Detect which cell encompasses the target text, then output its [x, y] center coordinate. 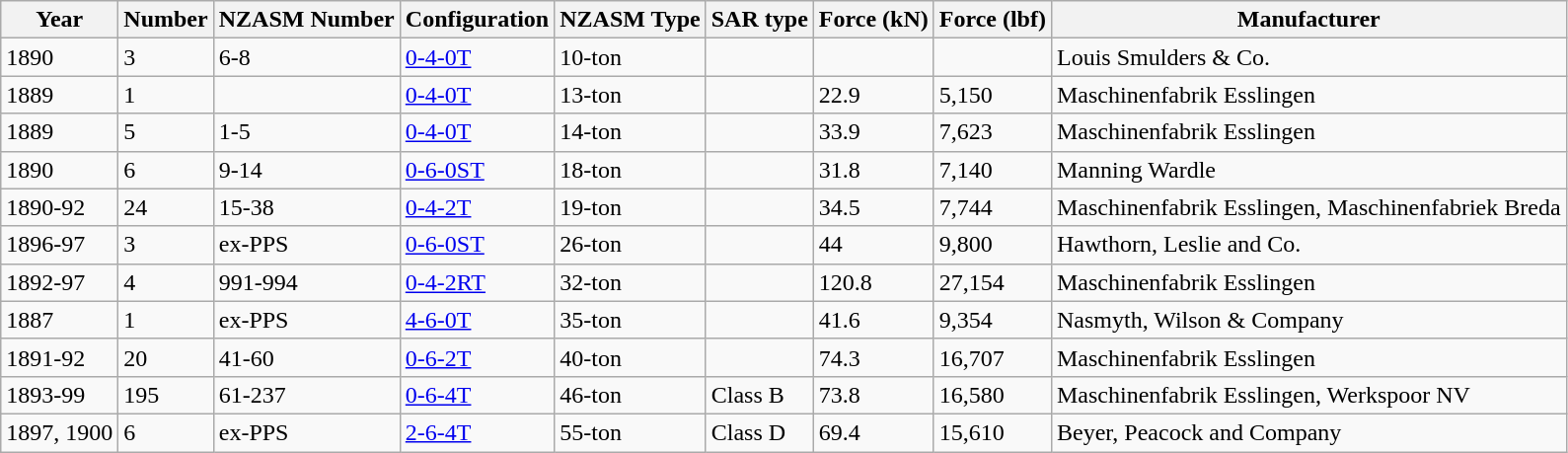
Force (kN) [873, 20]
55-ton [631, 432]
69.4 [873, 432]
0-6-4T [477, 395]
Manufacturer [1308, 20]
120.8 [873, 282]
33.9 [873, 132]
35-ton [631, 320]
1-5 [306, 132]
1893-99 [59, 395]
9-14 [306, 170]
Class B [760, 395]
16,580 [993, 395]
Beyer, Peacock and Company [1308, 432]
14-ton [631, 132]
991-994 [306, 282]
27,154 [993, 282]
0-4-2RT [477, 282]
46-ton [631, 395]
195 [166, 395]
Class D [760, 432]
Configuration [477, 20]
20 [166, 357]
1887 [59, 320]
Manning Wardle [1308, 170]
9,800 [993, 245]
24 [166, 207]
7,140 [993, 170]
22.9 [873, 95]
Hawthorn, Leslie and Co. [1308, 245]
74.3 [873, 357]
9,354 [993, 320]
13-ton [631, 95]
Year [59, 20]
0-4-2T [477, 207]
5,150 [993, 95]
10-ton [631, 57]
18-ton [631, 170]
1890-92 [59, 207]
26-ton [631, 245]
44 [873, 245]
16,707 [993, 357]
0-6-2T [477, 357]
61-237 [306, 395]
7,623 [993, 132]
Force (lbf) [993, 20]
7,744 [993, 207]
34.5 [873, 207]
Number [166, 20]
4-6-0T [477, 320]
Nasmyth, Wilson & Company [1308, 320]
32-ton [631, 282]
40-ton [631, 357]
NZASM Type [631, 20]
15,610 [993, 432]
4 [166, 282]
NZASM Number [306, 20]
Louis Smulders & Co. [1308, 57]
1892-97 [59, 282]
Maschinenfabrik Esslingen, Maschinenfabriek Breda [1308, 207]
6-8 [306, 57]
2-6-4T [477, 432]
1891-92 [59, 357]
73.8 [873, 395]
31.8 [873, 170]
1897, 1900 [59, 432]
41-60 [306, 357]
15-38 [306, 207]
Maschinenfabrik Esslingen, Werkspoor NV [1308, 395]
41.6 [873, 320]
1896-97 [59, 245]
19-ton [631, 207]
5 [166, 132]
SAR type [760, 20]
